Search for the cell housing the specified text and yield its (x, y) center coordinate. 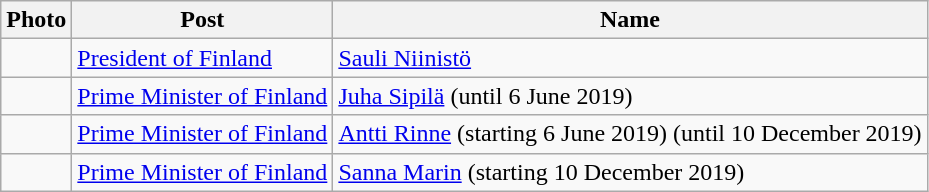
Photo (36, 20)
Sanna Marin (starting 10 December 2019) (630, 172)
Antti Rinne (starting 6 June 2019) (until 10 December 2019) (630, 134)
President of Finland (202, 58)
Juha Sipilä (until 6 June 2019) (630, 96)
Sauli Niinistö (630, 58)
Post (202, 20)
Name (630, 20)
